Pinpoint the cell where the given text exists, returning its [x, y] midpoint coordinate. 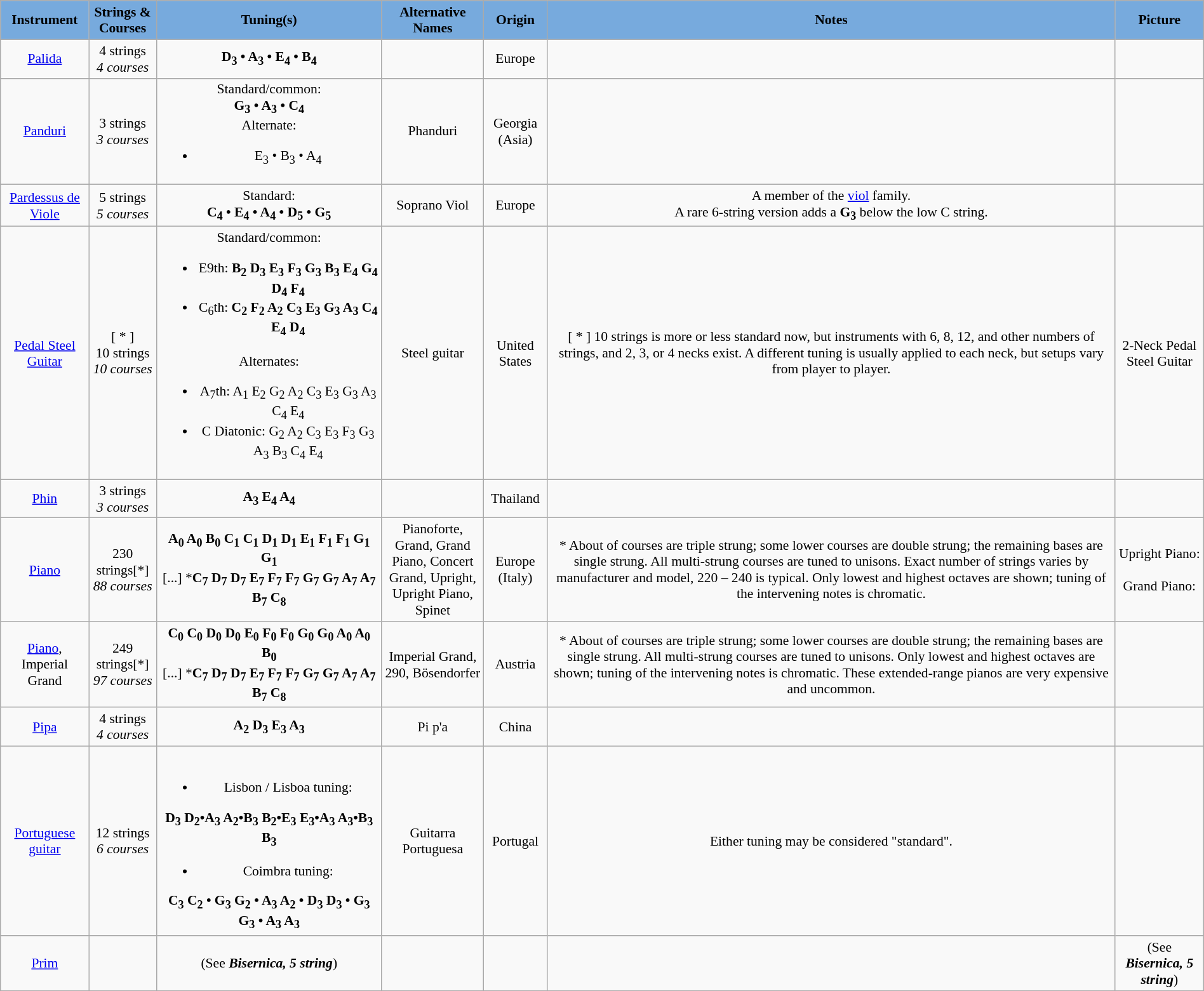
Soprano Viol [432, 206]
Piano [44, 570]
Phin [44, 499]
China [515, 726]
Pianoforte, Grand, Grand Piano, Concert Grand, Upright, Upright Piano, Spinet [432, 570]
Prim [44, 964]
D3 • A3 • E4 • B4 [269, 58]
Standard/common:G3 • A3 • C4Alternate:E3 • B3 • A4 [269, 131]
A member of the viol family.A rare 6-string version adds a G3 below the low C string. [832, 206]
Georgia (Asia) [515, 131]
A3 E4 A4 [269, 499]
A0 A0 B0 C1 C1 D1 D1 E1 F1 F1 G1 G1[...] *C7 D7 D7 E7 F7 F7 G7 G7 A7 A7 B7 C8 [269, 570]
Imperial Grand, 290, Bösendorfer [432, 664]
Pardessus de Viole [44, 206]
230 strings[*]88 courses [123, 570]
Notes [832, 20]
Europe (Italy) [515, 570]
Steel guitar [432, 353]
Either tuning may be considered "standard". [832, 841]
Picture [1160, 20]
Portugal [515, 841]
Guitarra Portuguesa [432, 841]
United States [515, 353]
C0 C0 D0 D0 E0 F0 F0 G0 G0 A0 A0 B0[...] *C7 D7 D7 E7 F7 F7 G7 G7 A7 A7 B7 C8 [269, 664]
Phanduri [432, 131]
Instrument [44, 20]
Palida [44, 58]
Pedal Steel Guitar [44, 353]
Pipa [44, 726]
Origin [515, 20]
Piano, Imperial Grand [44, 664]
Tuning(s) [269, 20]
Upright Piano:Grand Piano: [1160, 570]
Austria [515, 664]
Strings & Courses [123, 20]
Thailand [515, 499]
Pi p'a [432, 726]
Panduri [44, 131]
Alternative Names [432, 20]
12 strings6 courses [123, 841]
249 strings[*]97 courses [123, 664]
Standard:C4 • E4 • A4 • D5 • G5 [269, 206]
Lisbon / Lisboa tuning:D3 D2•A3 A2•B3 B2•E3 E3•A3 A3•B3 B3Coimbra tuning:C3 C2 • G3 G2 • A3 A2 • D3 D3 • G3 G3 • A3 A3 [269, 841]
[ * ]10 strings 10 courses [123, 353]
5 strings5 courses [123, 206]
Portuguese guitar [44, 841]
2-Neck Pedal Steel Guitar [1160, 353]
A2 D3 E3 A3 [269, 726]
